Pinpoint the cell where the given text exists, returning its [x, y] midpoint coordinate. 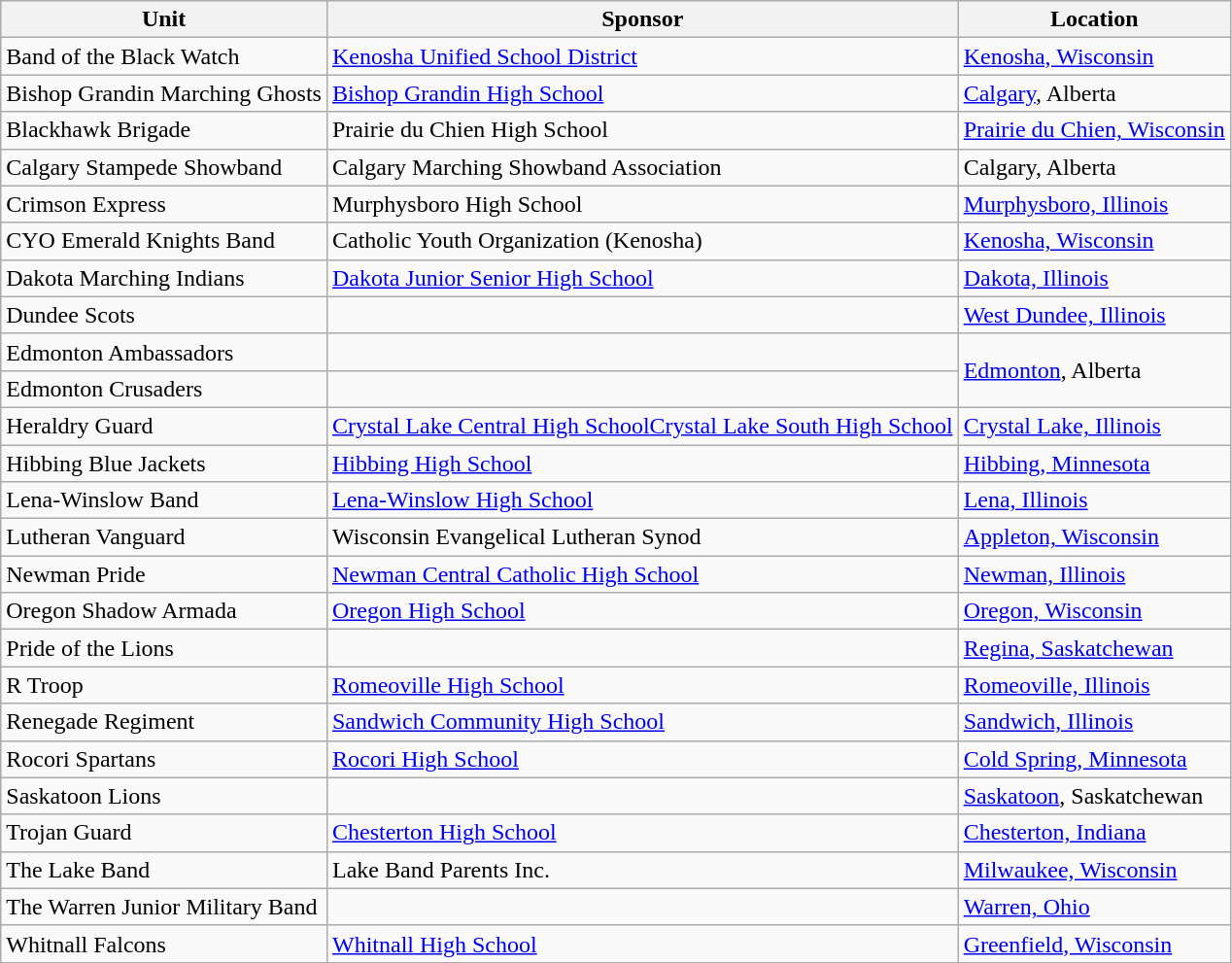
Bishop Grandin Marching Ghosts [164, 93]
Hibbing Blue Jackets [164, 464]
Lena-Winslow Band [164, 500]
Romeoville, Illinois [1094, 685]
Crystal Lake, Illinois [1094, 426]
Heraldry Guard [164, 426]
Newman Central Catholic High School [642, 574]
Hibbing, Minnesota [1094, 464]
Rocori High School [642, 759]
Milwaukee, Wisconsin [1094, 870]
Oregon High School [642, 611]
CYO Emerald Knights Band [164, 241]
Crystal Lake Central High SchoolCrystal Lake South High School [642, 426]
Greenfield, Wisconsin [1094, 944]
Calgary Stampede Showband [164, 167]
Sandwich, Illinois [1094, 722]
Sponsor [642, 19]
Chesterton, Indiana [1094, 833]
Catholic Youth Organization (Kenosha) [642, 241]
Wisconsin Evangelical Lutheran Synod [642, 537]
Newman, Illinois [1094, 574]
Unit [164, 19]
Edmonton Crusaders [164, 389]
Romeoville High School [642, 685]
Saskatoon, Saskatchewan [1094, 796]
Bishop Grandin High School [642, 93]
Lena, Illinois [1094, 500]
The Warren Junior Military Band [164, 907]
Cold Spring, Minnesota [1094, 759]
Regina, Saskatchewan [1094, 648]
Murphysboro, Illinois [1094, 204]
Edmonton, Alberta [1094, 370]
Dundee Scots [164, 315]
Pride of the Lions [164, 648]
Saskatoon Lions [164, 796]
Kenosha Unified School District [642, 56]
Prairie du Chien High School [642, 130]
Dakota Junior Senior High School [642, 278]
Dakota, Illinois [1094, 278]
Murphysboro High School [642, 204]
Band of the Black Watch [164, 56]
Lutheran Vanguard [164, 537]
Whitnall High School [642, 944]
The Lake Band [164, 870]
Oregon, Wisconsin [1094, 611]
Newman Pride [164, 574]
Crimson Express [164, 204]
R Troop [164, 685]
Renegade Regiment [164, 722]
West Dundee, Illinois [1094, 315]
Trojan Guard [164, 833]
Dakota Marching Indians [164, 278]
Prairie du Chien, Wisconsin [1094, 130]
Calgary Marching Showband Association [642, 167]
Warren, Ohio [1094, 907]
Lake Band Parents Inc. [642, 870]
Sandwich Community High School [642, 722]
Appleton, Wisconsin [1094, 537]
Location [1094, 19]
Whitnall Falcons [164, 944]
Hibbing High School [642, 464]
Oregon Shadow Armada [164, 611]
Rocori Spartans [164, 759]
Blackhawk Brigade [164, 130]
Chesterton High School [642, 833]
Edmonton Ambassadors [164, 352]
Lena-Winslow High School [642, 500]
